Extract the [X, Y] coordinate from the center of the cell holding the provided text.  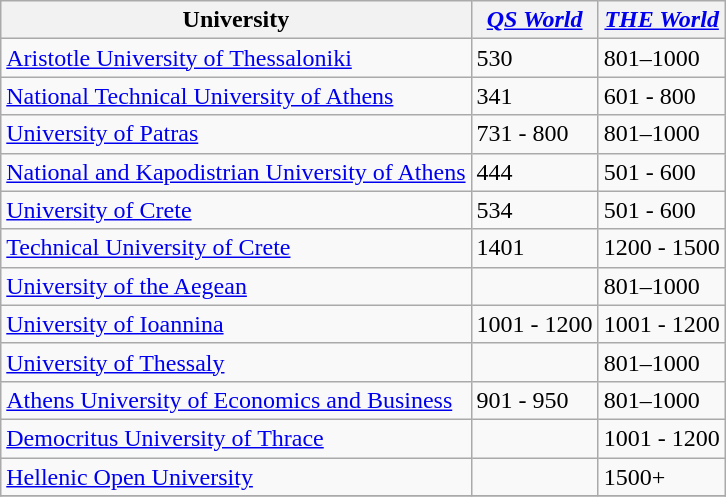
Democritus University of Thrace [236, 438]
University of the Aegean [236, 286]
Technical University of Crete [236, 248]
National Technical University of Athens [236, 96]
University of Ioannina [236, 324]
Athens University of Economics and Business [236, 400]
1500+ [662, 477]
University [236, 20]
530 [534, 58]
1401 [534, 248]
534 [534, 210]
341 [534, 96]
THE World [662, 20]
601 - 800 [662, 96]
444 [534, 172]
National and Kapodistrian University of Athens [236, 172]
1200 - 1500 [662, 248]
Aristotle University of Thessaloniki [236, 58]
Hellenic Open University [236, 477]
QS World [534, 20]
University of Thessaly [236, 362]
731 - 800 [534, 134]
University of Patras [236, 134]
University of Crete [236, 210]
901 - 950 [534, 400]
